Identify which cell holds the provided text, then report its [x, y] central coordinate. 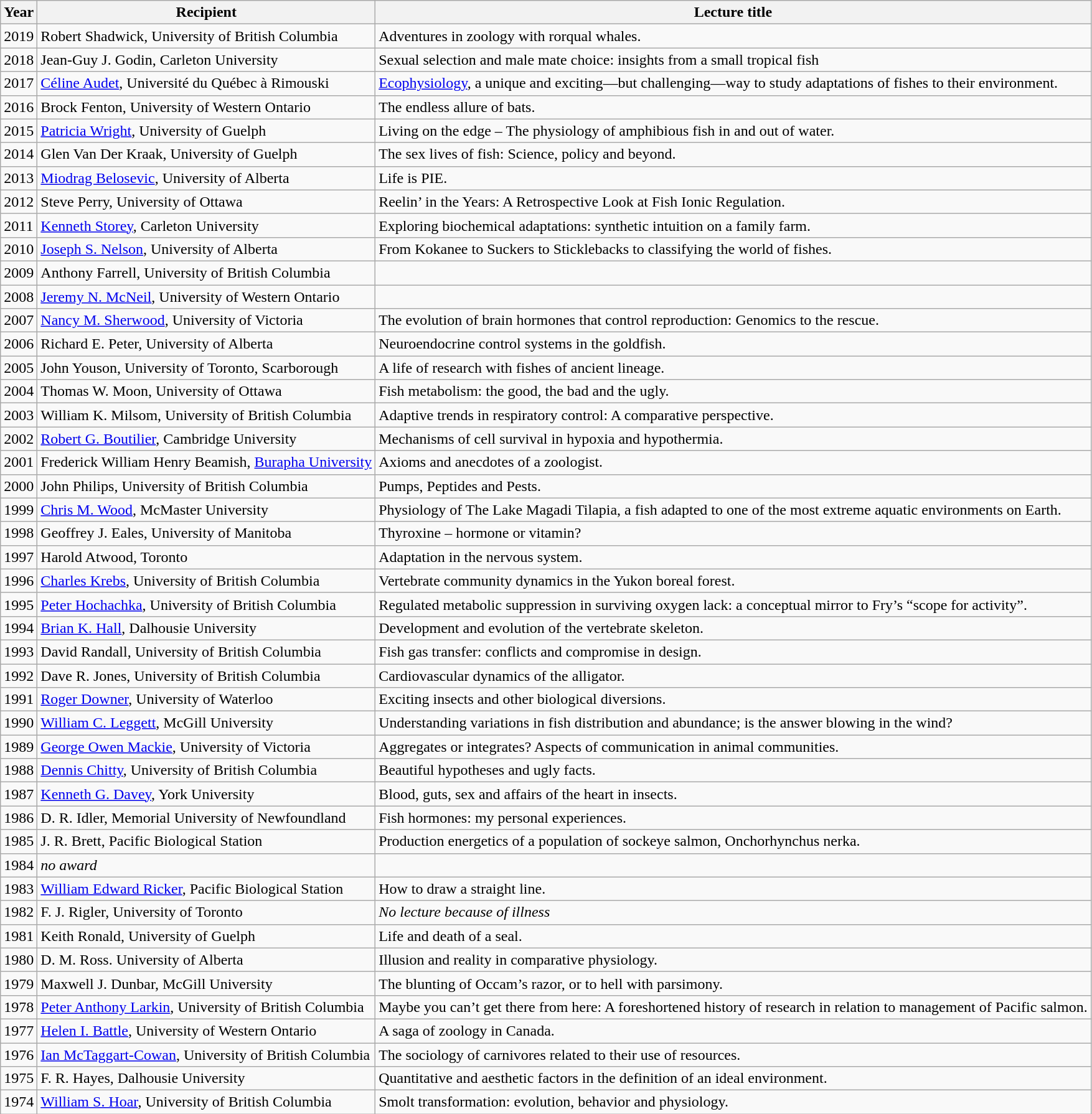
Brian K. Hall, Dalhousie University [207, 628]
1979 [19, 983]
Axioms and anecdotes of a zoologist. [733, 462]
Understanding variations in fish distribution and abundance; is the answer blowing in the wind? [733, 723]
1990 [19, 723]
Geoffrey J. Eales, University of Manitoba [207, 533]
2004 [19, 391]
Dennis Chitty, University of British Columbia [207, 770]
William K. Milsom, University of British Columbia [207, 415]
1987 [19, 794]
Thomas W. Moon, University of Ottawa [207, 391]
David Randall, University of British Columbia [207, 652]
no award [207, 865]
Jean-Guy J. Godin, Carleton University [207, 60]
Aggregates or integrates? Aspects of communication in animal communities. [733, 747]
Glen Van Der Kraak, University of Guelph [207, 154]
Production energetics of a population of sockeye salmon, Onchorhynchus nerka. [733, 841]
The sociology of carnivores related to their use of resources. [733, 1055]
Robert Shadwick, University of British Columbia [207, 36]
1988 [19, 770]
Development and evolution of the vertebrate skeleton. [733, 628]
Kenneth G. Davey, York University [207, 794]
2019 [19, 36]
Richard E. Peter, University of Alberta [207, 344]
1977 [19, 1031]
F. R. Hayes, Dalhousie University [207, 1079]
Illusion and reality in comparative physiology. [733, 960]
William Edward Ricker, Pacific Biological Station [207, 889]
Vertebrate community dynamics in the Yukon boreal forest. [733, 581]
D. R. Idler, Memorial University of Newfoundland [207, 818]
The endless allure of bats. [733, 107]
1986 [19, 818]
Maybe you can’t get there from here: A foreshortened history of research in relation to management of Pacific salmon. [733, 1007]
Neuroendocrine control systems in the goldfish. [733, 344]
2017 [19, 83]
Cardiovascular dynamics of the alligator. [733, 675]
1997 [19, 557]
From Kokanee to Suckers to Sticklebacks to classifying the world of fishes. [733, 249]
Charles Krebs, University of British Columbia [207, 581]
Robert G. Boutilier, Cambridge University [207, 439]
1980 [19, 960]
1982 [19, 912]
The evolution of brain hormones that control reproduction: Genomics to the rescue. [733, 321]
Beautiful hypotheses and ugly facts. [733, 770]
1985 [19, 841]
Fish gas transfer: conflicts and compromise in design. [733, 652]
Adaptation in the nervous system. [733, 557]
Sexual selection and male mate choice: insights from a small tropical fish [733, 60]
Anthony Farrell, University of British Columbia [207, 273]
Patricia Wright, University of Guelph [207, 131]
Chris M. Wood, McMaster University [207, 510]
Life is PIE. [733, 178]
Keith Ronald, University of Guelph [207, 936]
Ecophysiology, a unique and exciting—but challenging—way to study adaptations of fishes to their environment. [733, 83]
Joseph S. Nelson, University of Alberta [207, 249]
Fish hormones: my personal experiences. [733, 818]
Céline Audet, Université du Québec à Rimouski [207, 83]
1992 [19, 675]
Peter Anthony Larkin, University of British Columbia [207, 1007]
2015 [19, 131]
1993 [19, 652]
Thyroxine – hormone or vitamin? [733, 533]
Fish metabolism: the good, the bad and the ugly. [733, 391]
Reelin’ in the Years: A Retrospective Look at Fish Ionic Regulation. [733, 202]
2009 [19, 273]
How to draw a straight line. [733, 889]
F. J. Rigler, University of Toronto [207, 912]
Exciting insects and other biological diversions. [733, 700]
2006 [19, 344]
Adaptive trends in respiratory control: A comparative perspective. [733, 415]
Living on the edge – The physiology of amphibious fish in and out of water. [733, 131]
1975 [19, 1079]
1983 [19, 889]
William S. Hoar, University of British Columbia [207, 1102]
Kenneth Storey, Carleton University [207, 225]
William C. Leggett, McGill University [207, 723]
Year [19, 12]
Maxwell J. Dunbar, McGill University [207, 983]
Life and death of a seal. [733, 936]
Miodrag Belosevic, University of Alberta [207, 178]
Brock Fenton, University of Western Ontario [207, 107]
Recipient [207, 12]
2003 [19, 415]
No lecture because of illness [733, 912]
Pumps, Peptides and Pests. [733, 486]
Harold Atwood, Toronto [207, 557]
J. R. Brett, Pacific Biological Station [207, 841]
Mechanisms of cell survival in hypoxia and hypothermia. [733, 439]
2007 [19, 321]
2011 [19, 225]
2012 [19, 202]
1984 [19, 865]
Smolt transformation: evolution, behavior and physiology. [733, 1102]
Roger Downer, University of Waterloo [207, 700]
1976 [19, 1055]
The sex lives of fish: Science, policy and beyond. [733, 154]
1974 [19, 1102]
Lecture title [733, 12]
2010 [19, 249]
Quantitative and aesthetic factors in the definition of an ideal environment. [733, 1079]
1978 [19, 1007]
1995 [19, 604]
1981 [19, 936]
Regulated metabolic suppression in surviving oxygen lack: a conceptual mirror to Fry’s “scope for activity”. [733, 604]
1994 [19, 628]
Steve Perry, University of Ottawa [207, 202]
George Owen Mackie, University of Victoria [207, 747]
Exploring biochemical adaptations: synthetic intuition on a family farm. [733, 225]
Adventures in zoology with rorqual whales. [733, 36]
1996 [19, 581]
Helen I. Battle, University of Western Ontario [207, 1031]
Physiology of The Lake Magadi Tilapia, a fish adapted to one of the most extreme aquatic environments on Earth. [733, 510]
2018 [19, 60]
Frederick William Henry Beamish, Burapha University [207, 462]
1998 [19, 533]
D. M. Ross. University of Alberta [207, 960]
Peter Hochachka, University of British Columbia [207, 604]
Jeremy N. McNeil, University of Western Ontario [207, 297]
John Philips, University of British Columbia [207, 486]
Blood, guts, sex and affairs of the heart in insects. [733, 794]
A saga of zoology in Canada. [733, 1031]
2001 [19, 462]
The blunting of Occam’s razor, or to hell with parsimony. [733, 983]
1991 [19, 700]
2002 [19, 439]
2014 [19, 154]
1989 [19, 747]
A life of research with fishes of ancient lineage. [733, 368]
2000 [19, 486]
1999 [19, 510]
John Youson, University of Toronto, Scarborough [207, 368]
2016 [19, 107]
2005 [19, 368]
Ian McTaggart-Cowan, University of British Columbia [207, 1055]
2008 [19, 297]
Nancy M. Sherwood, University of Victoria [207, 321]
Dave R. Jones, University of British Columbia [207, 675]
2013 [19, 178]
